Find where the given text appears and provide that cell's center as [x, y] coordinate. 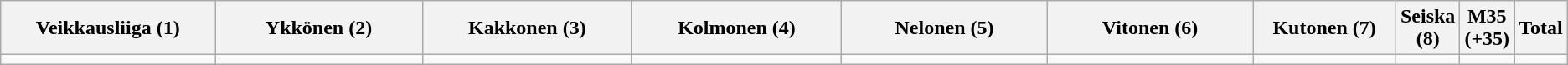
Kolmonen (4) [736, 28]
Total [1541, 28]
Vitonen (6) [1149, 28]
Ykkönen (2) [319, 28]
M35 (+35) [1488, 28]
Seiska (8) [1427, 28]
Nelonen (5) [945, 28]
Veikkausliiga (1) [108, 28]
Kutonen (7) [1325, 28]
Kakkonen (3) [527, 28]
